Provide the (X, Y) coordinate of the cell's center where the given text is located.  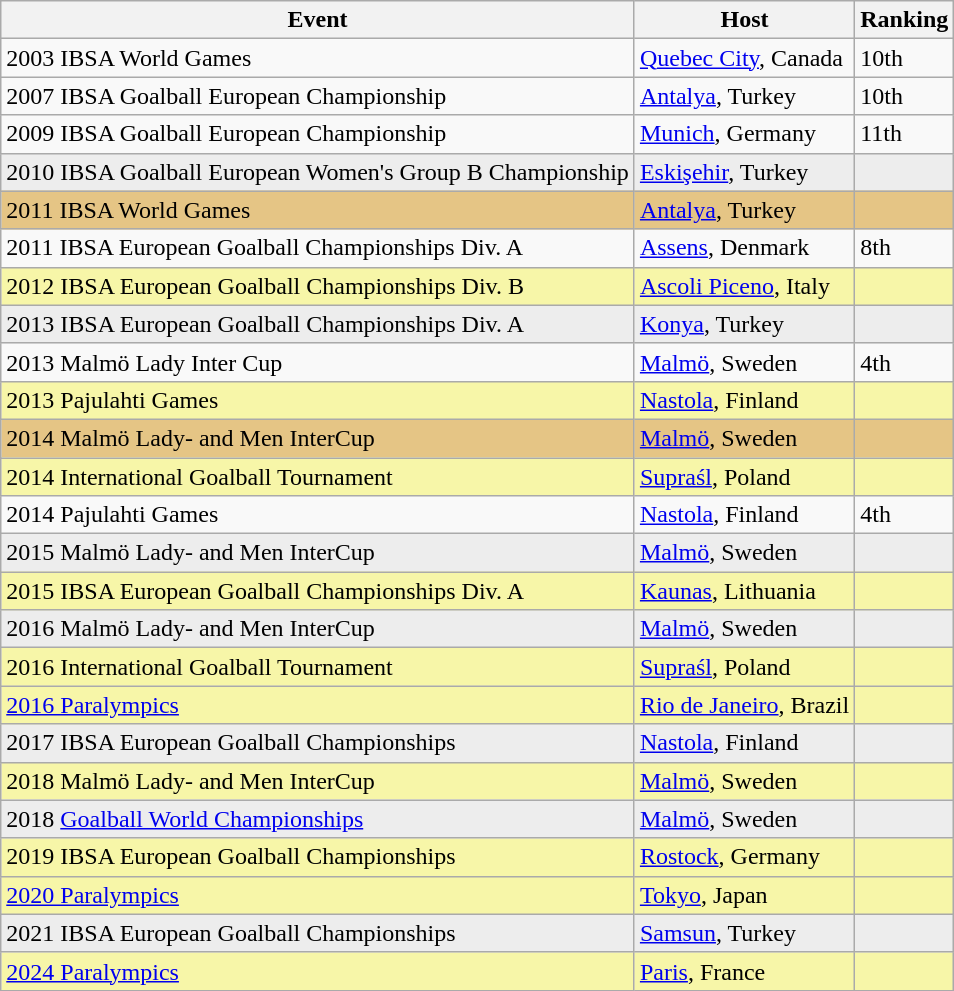
2016 Paralympics (318, 705)
2016 Malmö Lady- and Men InterCup (318, 629)
2011 IBSA European Goalball Championships Div. A (318, 248)
2011 IBSA World Games (318, 210)
2019 IBSA European Goalball Championships (318, 857)
Quebec City, Canada (744, 58)
2013 Malmö Lady Inter Cup (318, 362)
Tokyo, Japan (744, 895)
2015 IBSA European Goalball Championships Div. A (318, 591)
Samsun, Turkey (744, 933)
Assens, Denmark (744, 248)
2016 International Goalball Tournament (318, 667)
Paris, France (744, 971)
2015 Malmö Lady- and Men InterCup (318, 553)
Munich, Germany (744, 134)
2014 International Goalball Tournament (318, 477)
2017 IBSA European Goalball Championships (318, 743)
Event (318, 20)
2003 IBSA World Games (318, 58)
2007 IBSA Goalball European Championship (318, 96)
2020 Paralympics (318, 895)
2024 Paralympics (318, 971)
2018 Malmö Lady- and Men InterCup (318, 781)
Konya, Turkey (744, 324)
2021 IBSA European Goalball Championships (318, 933)
Rio de Janeiro, Brazil (744, 705)
Ascoli Piceno, Italy (744, 286)
Eskişehir, Turkey (744, 172)
2013 IBSA European Goalball Championships Div. A (318, 324)
2009 IBSA Goalball European Championship (318, 134)
2014 Malmö Lady- and Men InterCup (318, 438)
2018 Goalball World Championships (318, 819)
2012 IBSA European Goalball Championships Div. B (318, 286)
11th (904, 134)
8th (904, 248)
2014 Pajulahti Games (318, 515)
2013 Pajulahti Games (318, 400)
Ranking (904, 20)
Kaunas, Lithuania (744, 591)
2010 IBSA Goalball European Women's Group B Championship (318, 172)
Host (744, 20)
Rostock, Germany (744, 857)
